Identify which cell holds the provided text, then report its [X, Y] central coordinate. 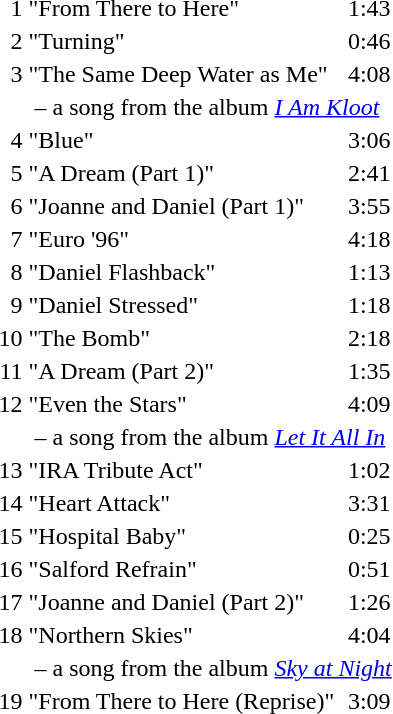
"Daniel Flashback" [185, 272]
"Blue" [185, 140]
4:08 [370, 74]
0:51 [370, 569]
"Joanne and Daniel (Part 2)" [185, 602]
4:09 [370, 404]
0:25 [370, 536]
"A Dream (Part 1)" [185, 173]
"Hospital Baby" [185, 536]
1:02 [370, 470]
"Daniel Stressed" [185, 305]
"Even the Stars" [185, 404]
1:13 [370, 272]
"Turning" [185, 41]
– a song from the album I Am Kloot [210, 107]
– a song from the album Sky at Night [210, 668]
"Salford Refrain" [185, 569]
1:18 [370, 305]
3:06 [370, 140]
"Northern Skies" [185, 635]
"Heart Attack" [185, 503]
4:18 [370, 239]
"IRA Tribute Act" [185, 470]
3:55 [370, 206]
0:46 [370, 41]
"The Same Deep Water as Me" [185, 74]
4:04 [370, 635]
"Euro '96" [185, 239]
2:18 [370, 338]
2:41 [370, 173]
"A Dream (Part 2)" [185, 371]
"Joanne and Daniel (Part 1)" [185, 206]
1:26 [370, 602]
– a song from the album Let It All In [210, 437]
3:31 [370, 503]
1:35 [370, 371]
"The Bomb" [185, 338]
